Identify which cell holds the provided text, then report its (x, y) central coordinate. 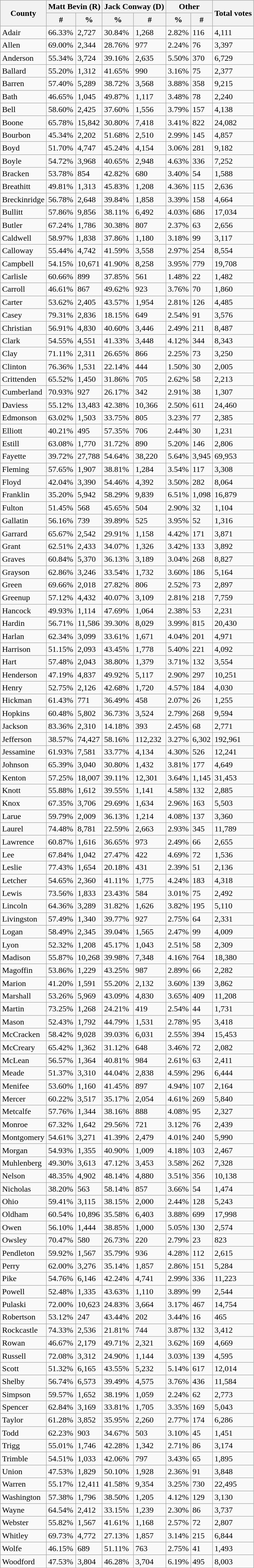
2,231 (233, 611)
23.43% (118, 893)
56.78% (61, 200)
990 (150, 71)
27,788 (89, 456)
56.71% (61, 623)
1,043 (150, 945)
Graves (23, 559)
16 (201, 1317)
3,189 (150, 559)
3.41% (178, 122)
Pendleton (23, 1253)
Caldwell (23, 238)
5.64% (178, 456)
55.34% (61, 58)
1,042 (89, 855)
3,724 (89, 58)
1,205 (150, 1497)
2,411 (233, 1060)
3,276 (89, 1266)
34.67% (118, 1433)
3.10% (178, 1433)
5.20% (178, 444)
2.50% (178, 405)
4.28% (178, 1253)
39.72% (61, 456)
38.16% (118, 1112)
Butler (23, 225)
57.25% (61, 777)
5,284 (233, 1266)
McCreary (23, 1047)
1.48% (178, 276)
21.81% (118, 1330)
3.79% (178, 109)
19,708 (233, 264)
64.54% (61, 1510)
444 (150, 366)
48.35% (61, 1176)
62.23% (61, 1433)
739 (89, 521)
2,344 (89, 45)
61.93% (61, 752)
74.33% (61, 1330)
54.64% (118, 456)
3.62% (178, 1343)
35.14% (118, 1266)
805 (150, 418)
568 (89, 508)
2,771 (233, 726)
53.78% (61, 174)
54.46% (118, 482)
49.30% (61, 1163)
1,833 (89, 893)
67.35% (61, 803)
4,030 (233, 688)
393 (150, 726)
1,654 (89, 868)
344 (201, 341)
3.35% (178, 1407)
705 (150, 379)
Campbell (23, 264)
3.99% (178, 623)
6,403 (150, 1215)
1,792 (89, 1022)
1,059 (150, 1394)
3.46% (178, 1047)
4,111 (233, 32)
41.61% (118, 1523)
4.36% (178, 187)
Nicholas (23, 1189)
39.16% (118, 58)
Montgomery (23, 1137)
Lyon (23, 945)
39.98% (118, 957)
137 (201, 816)
4.42% (178, 533)
51.37% (61, 1073)
35.17% (118, 1099)
39.30% (118, 623)
70.93% (61, 392)
57.48% (61, 662)
Carter (23, 302)
24,082 (233, 122)
27.47% (118, 855)
1,612 (89, 791)
2,655 (233, 842)
42.68% (118, 688)
40.21% (61, 431)
1,009 (150, 1150)
45.65% (118, 508)
72.08% (61, 1356)
584 (150, 893)
4,432 (89, 598)
2,479 (150, 1137)
3,852 (89, 1420)
55.12% (61, 405)
31.12% (118, 1047)
3,706 (89, 803)
29.69% (118, 803)
27.13% (118, 1536)
1,342 (150, 1446)
4.18% (178, 1150)
Leslie (23, 868)
Hart (23, 662)
Breckinridge (23, 200)
33.61% (118, 636)
3,704 (150, 1561)
1,158 (150, 533)
4,741 (150, 1279)
60.87% (61, 842)
8,554 (233, 251)
3.42% (178, 546)
2,054 (150, 1099)
4.16% (178, 957)
3.04% (178, 559)
43.57% (118, 302)
2,043 (89, 662)
58.14% (118, 1189)
McLean (23, 1060)
42.04% (61, 482)
29.91% (118, 533)
2.57% (178, 1523)
5,232 (150, 1368)
2,806 (233, 444)
2,385 (233, 418)
59.41% (61, 1202)
2,838 (150, 1073)
Bullitt (23, 212)
60.22% (61, 1099)
73.56% (61, 893)
262 (201, 1163)
4,880 (150, 1176)
Jack Conway (D) (134, 7)
Logan (23, 932)
61.43% (61, 700)
2.89% (178, 970)
1,114 (89, 611)
Nelson (23, 1176)
55.87% (61, 957)
54.61% (61, 1137)
1,588 (233, 174)
2,082 (233, 1047)
1,355 (89, 1150)
973 (150, 842)
3.16% (178, 71)
49.87% (118, 97)
59.57% (61, 1394)
65.42% (61, 1047)
Anderson (23, 58)
46.67% (61, 1343)
525 (150, 521)
Bath (23, 97)
1,313 (89, 187)
62 (201, 1394)
458 (150, 700)
43.55% (118, 1368)
8,827 (233, 559)
11,789 (233, 829)
686 (201, 212)
3,289 (89, 906)
38.57% (61, 739)
3,453 (150, 1163)
83.36% (61, 726)
171 (201, 533)
51.15% (61, 649)
Pulaski (23, 1304)
57.35% (118, 431)
163 (201, 803)
2,492 (233, 893)
37.85% (118, 276)
3,558 (150, 251)
33.81% (118, 1407)
1,482 (233, 276)
8,029 (150, 623)
5.50% (178, 58)
Mercer (23, 1099)
2,412 (89, 1510)
977 (150, 45)
1,536 (233, 855)
Fayette (23, 456)
46.15% (61, 1548)
Lincoln (23, 906)
3,397 (233, 45)
Martin (23, 1009)
1,364 (89, 1060)
2,260 (150, 1420)
4.69% (178, 855)
2,425 (89, 109)
9,594 (233, 713)
4.04% (178, 636)
3,576 (233, 315)
56.91% (61, 328)
44.79% (118, 1022)
57.86% (61, 212)
74,427 (89, 739)
9,215 (233, 84)
39.03% (118, 1035)
3.12% (178, 1124)
43.44% (118, 1317)
Edmonson (23, 418)
3.71% (178, 662)
57.49% (61, 919)
3.66% (178, 1189)
1,503 (89, 418)
73.25% (61, 1009)
2,727 (89, 32)
6.51% (178, 495)
47.12% (118, 1163)
133 (201, 546)
706 (150, 431)
63.02% (61, 418)
36.73% (118, 713)
866 (150, 353)
1,110 (150, 1292)
58.49% (61, 932)
3,446 (150, 328)
10,623 (89, 1304)
65.67% (61, 533)
31.82% (118, 906)
5,942 (89, 495)
2,433 (89, 546)
Hancock (23, 611)
2.91% (178, 392)
24.21% (118, 1009)
4,138 (233, 109)
Matt Bevin (R) (74, 7)
358 (201, 84)
Daviess (23, 405)
1,141 (150, 791)
3,412 (233, 1330)
2.36% (178, 1471)
436 (201, 1381)
867 (89, 289)
48.14% (118, 1176)
3.18% (178, 238)
281 (201, 148)
2,345 (89, 932)
41 (201, 1548)
51.70% (61, 148)
12,241 (233, 752)
7,418 (150, 122)
2,213 (233, 379)
467 (201, 1304)
35.58% (118, 1215)
36.49% (118, 700)
31.86% (118, 379)
64 (201, 919)
4,134 (150, 752)
6,031 (150, 1035)
30.84% (118, 32)
12,301 (150, 777)
822 (201, 122)
4,092 (233, 649)
3.87% (178, 1330)
9,182 (233, 148)
297 (201, 675)
6,165 (89, 1368)
3,804 (89, 1561)
806 (150, 585)
39.84% (118, 200)
192,961 (233, 739)
6.19% (178, 1561)
3,109 (150, 598)
28.76% (118, 45)
51.32% (61, 1368)
46.28% (118, 1561)
2,132 (150, 983)
78 (201, 97)
1,858 (150, 200)
Shelby (23, 1381)
49.93% (61, 611)
33.77% (118, 752)
195 (201, 906)
70.47% (61, 1240)
4.61% (178, 1099)
Wolfe (23, 1548)
49.71% (118, 1343)
17,998 (233, 1215)
20,430 (233, 623)
64.36% (61, 906)
57.38% (61, 1497)
2.39% (178, 868)
4.57% (178, 688)
4,837 (89, 675)
3,117 (233, 238)
4.94% (178, 1086)
345 (201, 829)
39.04% (118, 932)
202 (150, 1317)
Bracken (23, 174)
60.66% (61, 276)
854 (89, 174)
2,542 (89, 533)
71.11% (61, 353)
1,229 (89, 970)
69.00% (61, 45)
42.82% (118, 174)
47.19% (61, 675)
53.86% (61, 970)
8,487 (233, 328)
Green (23, 585)
38,220 (150, 456)
34.07% (118, 546)
730 (201, 1484)
67.84% (61, 855)
50.10% (118, 1471)
4,772 (89, 1536)
42.06% (118, 1459)
1,556 (150, 109)
53.62% (61, 302)
18.15% (118, 315)
1,732 (150, 572)
648 (150, 1047)
1,626 (150, 906)
3,312 (89, 1356)
2.86% (178, 1266)
2,615 (233, 1253)
45.24% (118, 148)
15,453 (233, 1035)
503 (150, 1433)
55.82% (61, 1523)
4.58% (178, 791)
5,243 (233, 1202)
Harlan (23, 636)
10,671 (89, 264)
Owsley (23, 1240)
6,573 (89, 1381)
62.00% (61, 1266)
54.55% (61, 341)
3,664 (150, 1304)
504 (150, 508)
1,642 (89, 1124)
29.56% (118, 1124)
419 (150, 1009)
2.61% (178, 1060)
Mason (23, 1022)
Breathitt (23, 187)
57.12% (61, 598)
44 (201, 1009)
60.54% (61, 1215)
9,856 (89, 212)
26.65% (118, 353)
22.14% (118, 366)
Fleming (23, 469)
70 (201, 289)
116 (201, 32)
35.20% (61, 495)
1,432 (150, 765)
31.72% (118, 444)
5,969 (89, 996)
76.36% (61, 366)
22 (201, 276)
67.24% (61, 225)
2.77% (178, 1420)
2,467 (233, 1150)
3,737 (233, 1510)
899 (89, 276)
54.51% (61, 1459)
Hopkins (23, 713)
Bell (23, 109)
62.84% (61, 1407)
Grant (23, 546)
394 (201, 1035)
5,503 (233, 803)
33.54% (118, 572)
61.28% (61, 1420)
2,510 (150, 135)
2.25% (178, 353)
40.90% (118, 1150)
Gallatin (23, 521)
2,331 (233, 919)
Bourbon (23, 135)
2.38% (178, 611)
41.90% (118, 264)
Ohio (23, 1202)
1,895 (233, 1459)
Carlisle (23, 276)
23 (201, 1240)
3,310 (89, 1073)
11,584 (233, 1381)
Pike (23, 1279)
1,565 (150, 932)
5,043 (233, 1407)
2,311 (89, 353)
2,327 (233, 1112)
51 (201, 868)
254 (201, 251)
Rowan (23, 1343)
1,838 (89, 238)
38.72% (118, 84)
18,007 (89, 777)
35.95% (118, 1420)
38.80% (118, 662)
1,239 (150, 1510)
38.19% (118, 1394)
3.65% (178, 996)
2,536 (89, 1330)
26 (201, 700)
39.49% (118, 1381)
3.25% (178, 1484)
3,099 (89, 636)
128 (201, 1202)
Jessamine (23, 752)
3.39% (178, 200)
2,574 (233, 1227)
15,842 (89, 122)
Clay (23, 353)
8,064 (233, 482)
1,907 (89, 469)
4.24% (178, 880)
31,453 (233, 777)
14,754 (233, 1304)
Owen (23, 1227)
6,146 (89, 1279)
Monroe (23, 1124)
183 (201, 880)
Marion (23, 983)
3.58% (178, 1163)
57.76% (61, 1112)
5,802 (89, 713)
3.44% (178, 1317)
Ballard (23, 71)
107 (201, 1086)
54.65% (61, 880)
4,902 (89, 1176)
4.59% (178, 1073)
62.86% (61, 572)
221 (201, 649)
Cumberland (23, 392)
54.15% (61, 264)
247 (89, 1317)
823 (233, 1240)
1,144 (150, 1356)
269 (201, 1099)
Metcalfe (23, 1112)
Larue (23, 816)
4,742 (89, 251)
1,634 (150, 803)
10,896 (89, 1215)
41.59% (118, 251)
3.01% (178, 893)
3.89% (178, 1292)
2.78% (178, 1022)
40.81% (118, 1060)
77.43% (61, 868)
46.65% (61, 97)
2,179 (89, 1343)
Union (23, 1471)
4,318 (233, 880)
59.79% (61, 816)
39.11% (118, 777)
Morgan (23, 1150)
24,460 (233, 405)
11,586 (89, 623)
38.20% (61, 1189)
2.37% (178, 225)
2.71% (178, 1446)
1,312 (89, 71)
3,130 (233, 1497)
2,240 (233, 97)
2,773 (233, 1394)
2,310 (89, 726)
54.93% (61, 1150)
2.62% (178, 379)
51.11% (118, 1548)
1.50% (178, 366)
115 (201, 187)
10,251 (233, 675)
56.16% (61, 521)
3,871 (233, 533)
3,848 (233, 1471)
342 (150, 392)
1,231 (233, 431)
46.61% (61, 289)
2,282 (233, 970)
55.88% (61, 791)
815 (201, 623)
Lewis (23, 893)
2.96% (178, 803)
2.07% (178, 700)
Trimble (23, 1459)
296 (201, 1073)
4,649 (233, 765)
53.60% (61, 1086)
1,860 (233, 289)
126 (201, 302)
1,098 (201, 495)
1,160 (89, 1086)
857 (150, 1189)
18,380 (233, 957)
3.40% (178, 174)
2.97% (178, 251)
129 (201, 1497)
6,286 (233, 1420)
2.52% (178, 585)
158 (201, 200)
3.48% (178, 97)
Menifee (23, 1086)
2.93% (178, 829)
3.64% (178, 777)
3,246 (89, 572)
4.03% (178, 212)
54.72% (61, 161)
2,544 (233, 1292)
Knox (23, 803)
Boyd (23, 148)
779 (201, 264)
7,759 (233, 598)
797 (150, 1459)
174 (201, 1420)
Knott (23, 791)
2,663 (150, 829)
Clinton (23, 366)
617 (201, 1368)
1,928 (150, 1471)
4,575 (150, 1381)
17,034 (233, 212)
42.24% (118, 1279)
611 (201, 405)
184 (201, 688)
24.83% (118, 1304)
2,360 (89, 880)
47.69% (118, 611)
3,390 (89, 482)
6,844 (233, 1536)
Allen (23, 45)
Christian (23, 328)
45.83% (118, 187)
431 (150, 868)
580 (89, 1240)
2,836 (89, 315)
33.75% (118, 418)
49.81% (61, 187)
39.89% (118, 521)
897 (150, 1086)
3.14% (178, 1536)
54.76% (61, 1279)
Russell (23, 1356)
60.48% (61, 713)
65.52% (61, 379)
Jackson (23, 726)
1,652 (89, 1394)
69.66% (61, 585)
3,169 (89, 1407)
53.26% (61, 996)
7,348 (150, 957)
26.17% (118, 392)
41.20% (61, 983)
7,252 (233, 161)
43.63% (118, 1292)
59.92% (61, 1253)
Simpson (23, 1394)
Crittenden (23, 379)
2,000 (150, 1202)
74.48% (61, 829)
3.81% (178, 765)
561 (150, 276)
282 (201, 482)
984 (150, 1060)
1,284 (150, 469)
Carroll (23, 289)
10,138 (233, 1176)
Calloway (23, 251)
2,897 (233, 585)
2,948 (150, 161)
157 (201, 109)
771 (89, 700)
12,014 (233, 1368)
764 (201, 957)
2,309 (233, 945)
218 (201, 598)
32 (201, 508)
4,154 (150, 148)
807 (150, 225)
2,009 (89, 816)
1,616 (89, 842)
3,862 (233, 983)
39.55% (118, 791)
60.84% (61, 559)
649 (150, 315)
1,045 (89, 97)
4,009 (233, 932)
30.38% (118, 225)
69.73% (61, 1536)
2,321 (150, 1343)
4,551 (89, 341)
51.45% (61, 508)
Madison (23, 957)
4,664 (233, 200)
6,729 (233, 58)
County (23, 13)
5.40% (178, 649)
1,316 (233, 521)
3,040 (89, 765)
Casey (23, 315)
20.18% (118, 868)
5,164 (233, 572)
1,775 (150, 880)
16,879 (233, 495)
3,360 (233, 816)
68 (201, 726)
4,392 (150, 482)
14.18% (118, 726)
936 (150, 1253)
42.38% (118, 405)
42.28% (118, 1446)
Lee (23, 855)
Boone (23, 122)
3,174 (233, 1446)
5,990 (233, 1137)
1,671 (150, 636)
3,115 (89, 1202)
1,104 (233, 508)
987 (150, 970)
Todd (23, 1433)
1,731 (233, 1009)
888 (150, 1112)
67.32% (61, 1124)
Hickman (23, 700)
1,379 (150, 662)
1,168 (150, 1523)
41.65% (118, 71)
Johnson (23, 765)
2,807 (233, 1523)
103 (201, 1150)
1,307 (233, 392)
3,968 (89, 161)
3,418 (233, 1022)
3,568 (150, 84)
Elliott (23, 431)
1,705 (150, 1407)
56.74% (61, 1381)
Woodford (23, 1561)
465 (233, 1317)
Livingston (23, 919)
11,208 (233, 996)
Webster (23, 1523)
37.60% (118, 109)
57.65% (61, 469)
36.65% (118, 842)
5,289 (89, 84)
69,953 (233, 456)
Spencer (23, 1407)
38 (201, 392)
240 (201, 1137)
1,474 (233, 1189)
3.54% (178, 469)
6,444 (233, 1073)
5.05% (178, 1227)
8,343 (233, 341)
4,747 (89, 148)
Marshall (23, 996)
526 (201, 752)
4.30% (178, 752)
Kenton (23, 777)
3,448 (150, 341)
Powell (23, 1292)
58.97% (61, 238)
1,214 (150, 816)
Rockcastle (23, 1330)
2,405 (89, 302)
215 (201, 1536)
Whitley (23, 1536)
890 (150, 444)
37.86% (118, 238)
40.07% (118, 598)
2,005 (233, 366)
45.34% (61, 135)
409 (201, 996)
1,033 (89, 1459)
3.50% (178, 482)
145 (201, 135)
1,746 (89, 1446)
2,439 (233, 1124)
11,223 (233, 1279)
2.45% (178, 726)
Greenup (23, 598)
1,493 (233, 1548)
24.90% (118, 1356)
2,636 (233, 187)
41.45% (118, 1086)
58.42% (61, 1035)
38.50% (118, 1497)
1,778 (150, 649)
8,003 (233, 1561)
3.43% (178, 1459)
Taylor (23, 1420)
5,110 (233, 906)
Washington (23, 1497)
689 (89, 1548)
53 (201, 611)
41.33% (118, 341)
744 (150, 1330)
3,613 (89, 1163)
Henderson (23, 675)
1,954 (150, 302)
2.47% (178, 932)
4,595 (233, 1356)
3.82% (178, 906)
Perry (23, 1266)
41.39% (118, 1137)
2,018 (89, 585)
220 (150, 1240)
56.10% (61, 1227)
2,656 (233, 225)
1,770 (89, 444)
2,093 (89, 649)
370 (201, 58)
52 (201, 521)
186 (201, 572)
201 (201, 636)
79.31% (61, 315)
58.16% (118, 739)
2,164 (233, 1086)
52.75% (61, 688)
38.85% (118, 1227)
3,250 (233, 353)
2,202 (89, 135)
40.65% (118, 161)
3.06% (178, 148)
56.57% (61, 1060)
211 (201, 328)
43.09% (118, 996)
903 (89, 1433)
Adair (23, 32)
1,362 (89, 1047)
680 (150, 174)
52.48% (61, 1292)
3,517 (89, 1099)
72.00% (61, 1304)
2,377 (233, 71)
12,411 (89, 1484)
7,581 (89, 752)
721 (150, 1124)
49.92% (118, 675)
117 (201, 469)
44.04% (118, 1073)
41.58% (118, 1484)
1,000 (150, 1227)
1,064 (150, 611)
563 (89, 1189)
1,335 (89, 1292)
6,302 (201, 739)
38.15% (118, 1202)
35.79% (118, 1253)
2,136 (233, 868)
4,971 (233, 636)
177 (201, 765)
Letcher (23, 880)
8,781 (89, 829)
1,344 (89, 1112)
Boyle (23, 161)
9,028 (89, 1035)
Other (189, 7)
1,326 (150, 546)
1,255 (233, 700)
112,232 (150, 739)
3.23% (178, 418)
151 (201, 1266)
1,145 (201, 777)
1,117 (150, 97)
3,524 (150, 713)
10,366 (150, 405)
Wayne (23, 1510)
9,354 (150, 1484)
Scott (23, 1368)
43.25% (118, 970)
Grayson (23, 572)
77 (201, 418)
3.51% (178, 1176)
66.33% (61, 32)
8,258 (150, 264)
1,796 (89, 1497)
Estill (23, 444)
4,857 (233, 135)
51.68% (118, 135)
3.27% (178, 739)
53.12% (61, 1317)
2.30% (178, 1510)
Muhlenberg (23, 1163)
Harrison (23, 649)
2.82% (178, 32)
55.17% (61, 1484)
923 (150, 289)
3.17% (178, 1304)
Total votes (233, 13)
Laurel (23, 829)
45 (201, 1433)
Trigg (23, 1446)
62.34% (61, 636)
4,485 (233, 302)
7,328 (233, 1163)
38.81% (118, 469)
38.11% (118, 212)
40.60% (118, 328)
Warren (23, 1484)
39.77% (118, 919)
699 (201, 1215)
2,648 (89, 200)
43.45% (118, 649)
4.01% (178, 1137)
1,720 (150, 688)
5.14% (178, 1368)
9,839 (150, 495)
Jefferson (23, 739)
3,892 (233, 546)
58.29% (118, 495)
3,308 (233, 469)
33.15% (118, 1510)
356 (201, 1176)
130 (201, 1227)
1,444 (89, 1227)
Hardin (23, 623)
22.59% (118, 829)
422 (150, 855)
41.11% (118, 880)
Robertson (23, 1317)
4.63% (178, 161)
26.73% (118, 1240)
Franklin (23, 495)
112 (201, 1253)
Magoffin (23, 970)
52.43% (61, 1022)
65.39% (61, 765)
55.44% (61, 251)
57.40% (61, 84)
763 (150, 1548)
27.82% (118, 585)
1,786 (89, 225)
1,450 (89, 379)
5,370 (89, 559)
22,495 (233, 1484)
58.60% (61, 109)
Meade (23, 1073)
52.32% (61, 945)
13,483 (89, 405)
Oldham (23, 1215)
5,840 (233, 1099)
45.17% (118, 945)
2,635 (150, 58)
4,669 (233, 1343)
55.01% (61, 1446)
2,885 (233, 791)
10,268 (89, 957)
Lawrence (23, 842)
146 (201, 444)
Henry (23, 688)
McCracken (23, 1035)
Fulton (23, 508)
62.51% (61, 546)
3,554 (233, 662)
2.55% (178, 1035)
63.08% (61, 444)
Garrard (23, 533)
1,451 (233, 1433)
Floyd (23, 482)
6,492 (150, 212)
3,271 (89, 1137)
65 (201, 1459)
1,180 (150, 238)
2,126 (89, 688)
Barren (23, 84)
3.03% (178, 1356)
49.62% (118, 289)
1,591 (89, 983)
2.51% (178, 945)
3,945 (201, 456)
5,117 (150, 675)
1,340 (89, 919)
1,829 (89, 1471)
65.78% (61, 122)
Clark (23, 341)
